For the text-containing cell, return its midpoint in [X, Y] coordinate format. 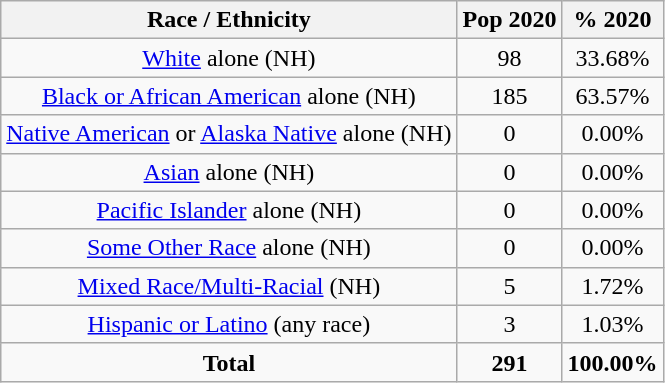
Pacific Islander alone (NH) [229, 210]
Race / Ethnicity [229, 20]
1.72% [612, 286]
33.68% [612, 58]
1.03% [612, 324]
Black or African American alone (NH) [229, 96]
185 [510, 96]
Total [229, 362]
White alone (NH) [229, 58]
3 [510, 324]
Asian alone (NH) [229, 172]
Pop 2020 [510, 20]
% 2020 [612, 20]
100.00% [612, 362]
63.57% [612, 96]
5 [510, 286]
Hispanic or Latino (any race) [229, 324]
291 [510, 362]
98 [510, 58]
Native American or Alaska Native alone (NH) [229, 134]
Some Other Race alone (NH) [229, 248]
Mixed Race/Multi-Racial (NH) [229, 286]
